Return the (X, Y) coordinate for the center point of the cell that contains the specified text.  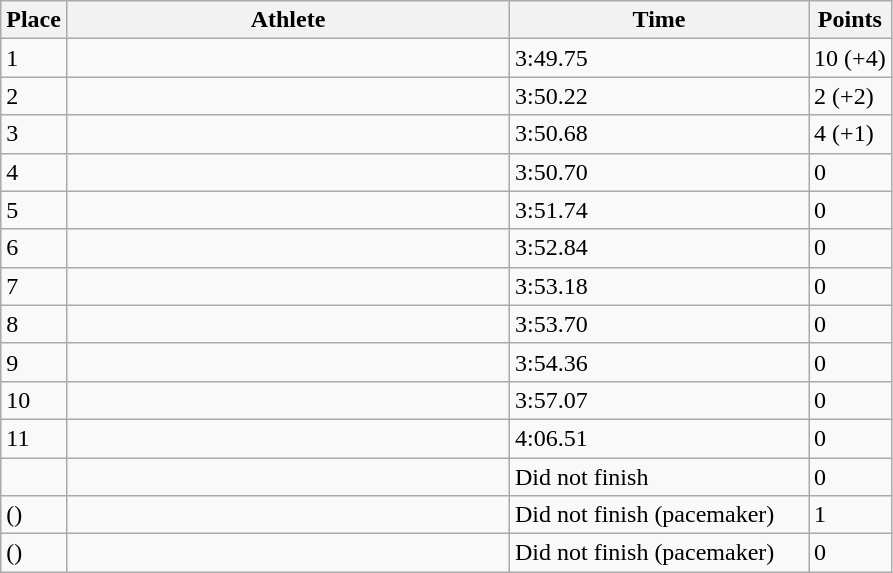
4 (34, 172)
Points (850, 20)
3 (34, 134)
Time (660, 20)
6 (34, 248)
2 (+2) (850, 96)
10 (+4) (850, 58)
3:50.68 (660, 134)
3:54.36 (660, 362)
3:49.75 (660, 58)
Athlete (288, 20)
3:52.84 (660, 248)
7 (34, 286)
11 (34, 438)
3:51.74 (660, 210)
5 (34, 210)
3:57.07 (660, 400)
4:06.51 (660, 438)
3:53.70 (660, 324)
Place (34, 20)
4 (+1) (850, 134)
2 (34, 96)
3:50.70 (660, 172)
3:50.22 (660, 96)
8 (34, 324)
10 (34, 400)
Did not finish (660, 477)
3:53.18 (660, 286)
9 (34, 362)
